Locate the cell with the specified text and output its [X, Y] center coordinate. 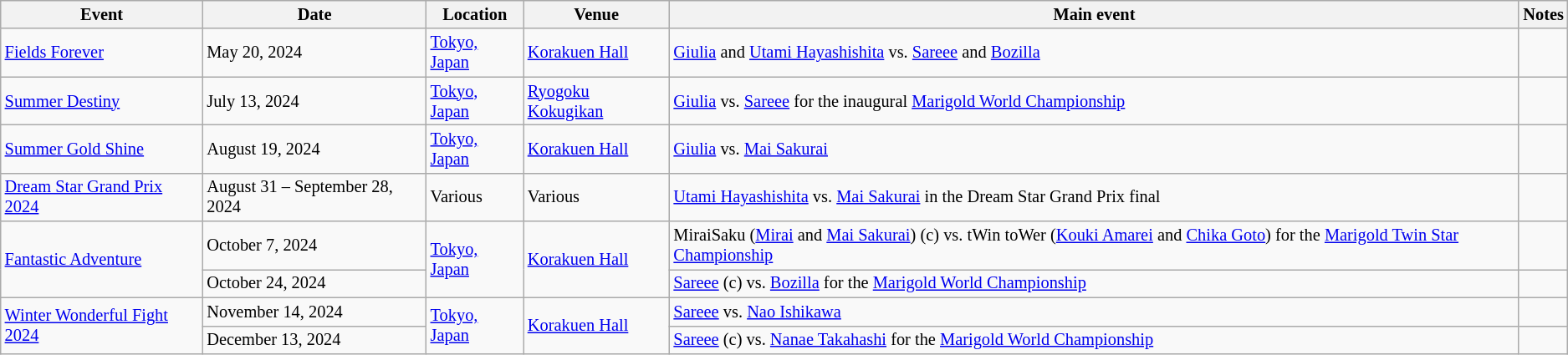
July 13, 2024 [314, 101]
August 19, 2024 [314, 149]
Main event [1095, 14]
Sareee (c) vs. Bozilla for the Marigold World Championship [1095, 283]
October 7, 2024 [314, 246]
Notes [1543, 14]
August 31 – September 28, 2024 [314, 197]
November 14, 2024 [314, 312]
May 20, 2024 [314, 53]
Event [102, 14]
MiraiSaku (Mirai and Mai Sakurai) (c) vs. tWin toWer (Kouki Amarei and Chika Goto) for the Marigold Twin Star Championship [1095, 246]
Giulia and Utami Hayashishita vs. Sareee and Bozilla [1095, 53]
Sareee (c) vs. Nanae Takahashi for the Marigold World Championship [1095, 340]
Venue [597, 14]
Location [475, 14]
Summer Gold Shine [102, 149]
Sareee vs. Nao Ishikawa [1095, 312]
Dream Star Grand Prix 2024 [102, 197]
December 13, 2024 [314, 340]
Fields Forever [102, 53]
Summer Destiny [102, 101]
Giulia vs. Sareee for the inaugural Marigold World Championship [1095, 101]
Date [314, 14]
October 24, 2024 [314, 283]
Giulia vs. Mai Sakurai [1095, 149]
Fantastic Adventure [102, 259]
Winter Wonderful Fight 2024 [102, 326]
Utami Hayashishita vs. Mai Sakurai in the Dream Star Grand Prix final [1095, 197]
Ryogoku Kokugikan [597, 101]
